Pinpoint the cell where the given text exists, returning its [x, y] midpoint coordinate. 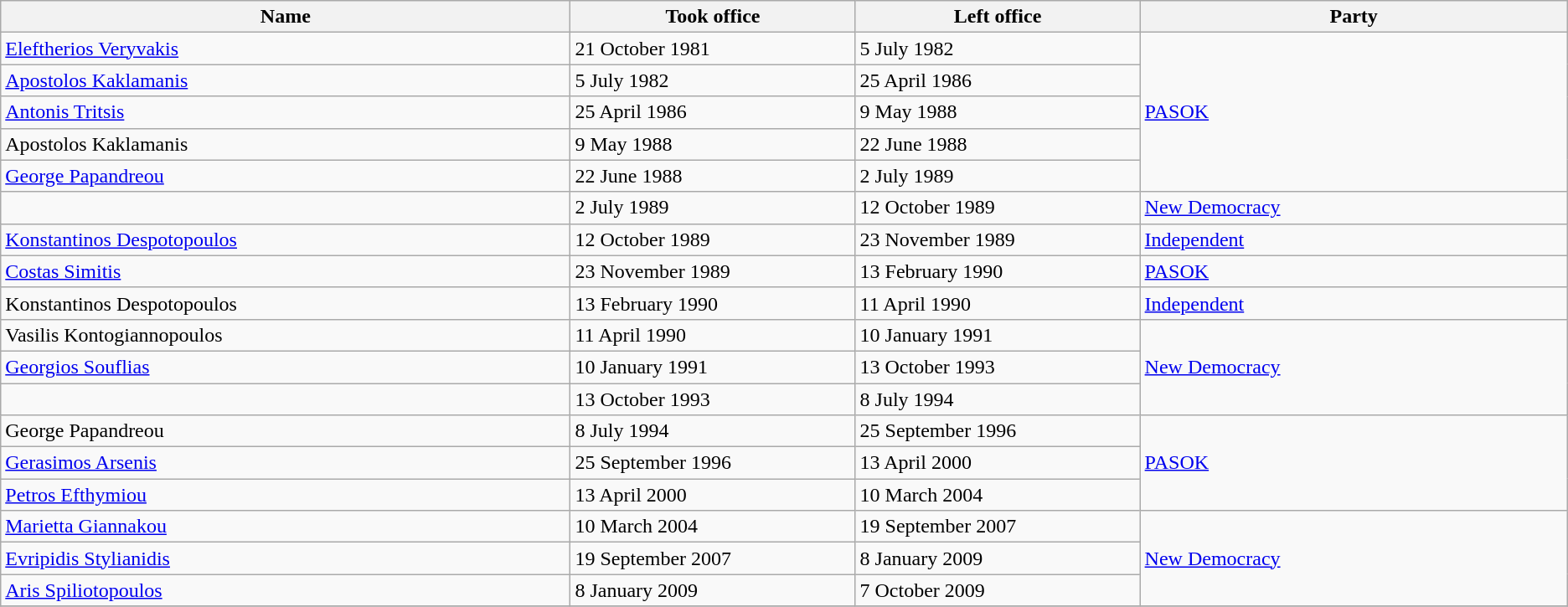
7 October 2009 [998, 590]
Antonis Tritsis [286, 112]
Georgios Souflias [286, 367]
Costas Simitis [286, 271]
Left office [998, 17]
Evripidis Stylianidis [286, 558]
Eleftherios Veryvakis [286, 49]
Petros Efthymiou [286, 495]
21 October 1981 [713, 49]
Took office [713, 17]
Name [286, 17]
Gerasimos Arsenis [286, 463]
Vasilis Kontogiannopoulos [286, 335]
Marietta Giannakou [286, 527]
Aris Spiliotopoulos [286, 590]
Party [1354, 17]
